Detect which cell encompasses the target text, then output its [x, y] center coordinate. 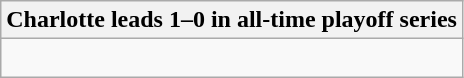
Charlotte leads 1–0 in all-time playoff series [232, 20]
